Output the [X, Y] coordinate of the center of the cell containing the given text.  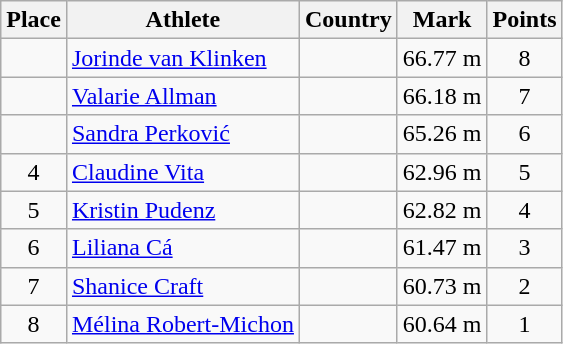
60.73 m [442, 286]
Shanice Craft [182, 286]
Liliana Cá [182, 248]
2 [524, 286]
Claudine Vita [182, 172]
Mark [442, 20]
3 [524, 248]
Jorinde van Klinken [182, 58]
65.26 m [442, 134]
Sandra Perković [182, 134]
Country [348, 20]
Mélina Robert-Michon [182, 324]
62.82 m [442, 210]
66.77 m [442, 58]
62.96 m [442, 172]
60.64 m [442, 324]
1 [524, 324]
Valarie Allman [182, 96]
66.18 m [442, 96]
61.47 m [442, 248]
Athlete [182, 20]
Points [524, 20]
Place [34, 20]
Kristin Pudenz [182, 210]
